Pinpoint the cell where the given text exists, returning its [x, y] midpoint coordinate. 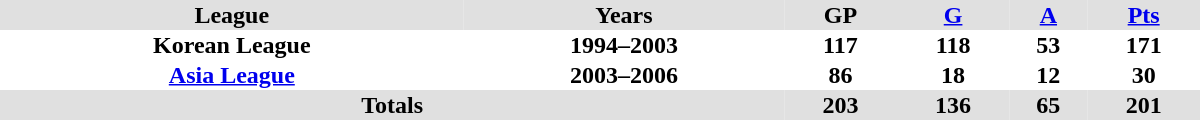
201 [1144, 105]
86 [840, 75]
12 [1048, 75]
Years [624, 15]
118 [954, 45]
Asia League [232, 75]
Totals [392, 105]
Korean League [232, 45]
A [1048, 15]
18 [954, 75]
GP [840, 15]
2003–2006 [624, 75]
30 [1144, 75]
53 [1048, 45]
G [954, 15]
136 [954, 105]
171 [1144, 45]
1994–2003 [624, 45]
League [232, 15]
65 [1048, 105]
Pts [1144, 15]
117 [840, 45]
203 [840, 105]
